Return the (X, Y) coordinate for the center point of the cell that contains the specified text.  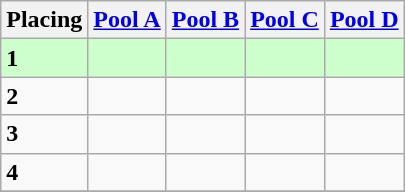
3 (44, 134)
Pool A (127, 20)
4 (44, 172)
Placing (44, 20)
1 (44, 58)
Pool C (285, 20)
Pool B (205, 20)
Pool D (364, 20)
2 (44, 96)
